Scan for the cell matching the given text and deliver its [x, y] coordinate at center. 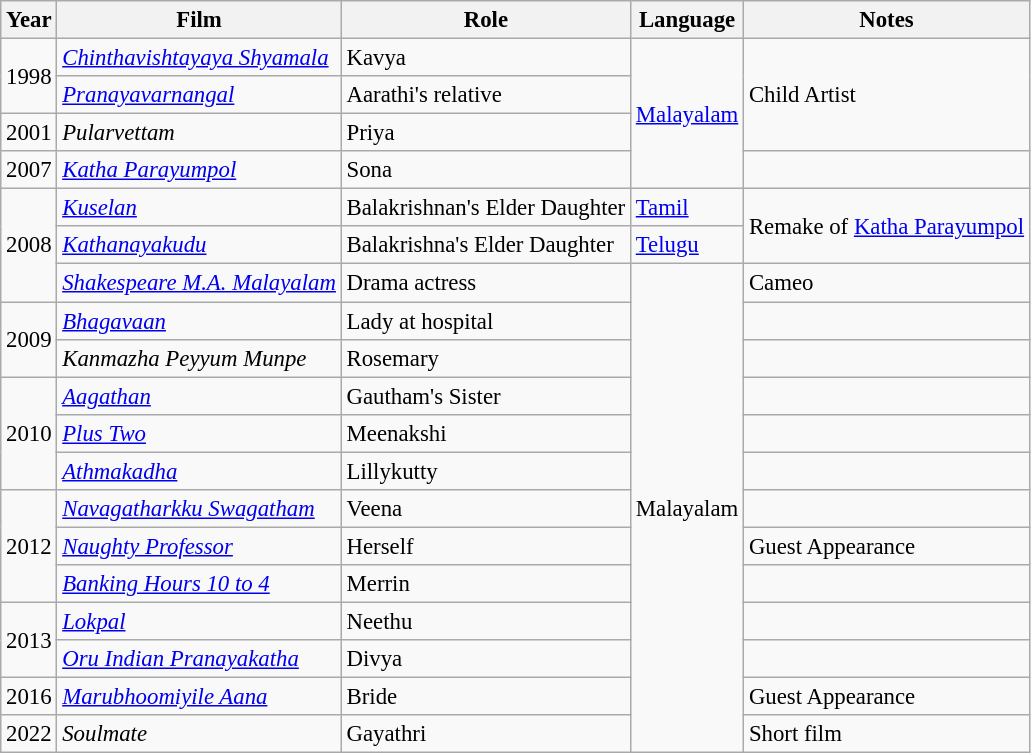
Marubhoomiyile Aana [199, 697]
Aarathi's relative [486, 95]
2009 [29, 340]
Drama actress [486, 283]
Rosemary [486, 358]
Kathanayakudu [199, 245]
Sona [486, 170]
Shakespeare M.A. Malayalam [199, 283]
Herself [486, 546]
Gautham's Sister [486, 396]
2022 [29, 734]
Cameo [887, 283]
Kuselan [199, 208]
Tamil [686, 208]
2012 [29, 546]
Short film [887, 734]
2010 [29, 434]
Priya [486, 133]
1998 [29, 76]
Neethu [486, 621]
Oru Indian Pranayakatha [199, 659]
2016 [29, 697]
Kanmazha Peyyum Munpe [199, 358]
2001 [29, 133]
Year [29, 20]
Banking Hours 10 to 4 [199, 584]
2013 [29, 640]
Athmakadha [199, 471]
Film [199, 20]
Lokpal [199, 621]
Pranayavarnangal [199, 95]
2007 [29, 170]
Navagatharkku Swagatham [199, 509]
Balakrishna's Elder Daughter [486, 245]
Role [486, 20]
2008 [29, 246]
Veena [486, 509]
Kavya [486, 58]
Notes [887, 20]
Language [686, 20]
Plus Two [199, 433]
Bride [486, 697]
Gayathri [486, 734]
Pularvettam [199, 133]
Lillykutty [486, 471]
Merrin [486, 584]
Divya [486, 659]
Meenakshi [486, 433]
Balakrishnan's Elder Daughter [486, 208]
Bhagavaan [199, 321]
Soulmate [199, 734]
Chinthavishtayaya Shyamala [199, 58]
Aagathan [199, 396]
Telugu [686, 245]
Katha Parayumpol [199, 170]
Remake of Katha Parayumpol [887, 226]
Child Artist [887, 96]
Naughty Professor [199, 546]
Lady at hospital [486, 321]
